Identify which cell holds the provided text, then report its [x, y] central coordinate. 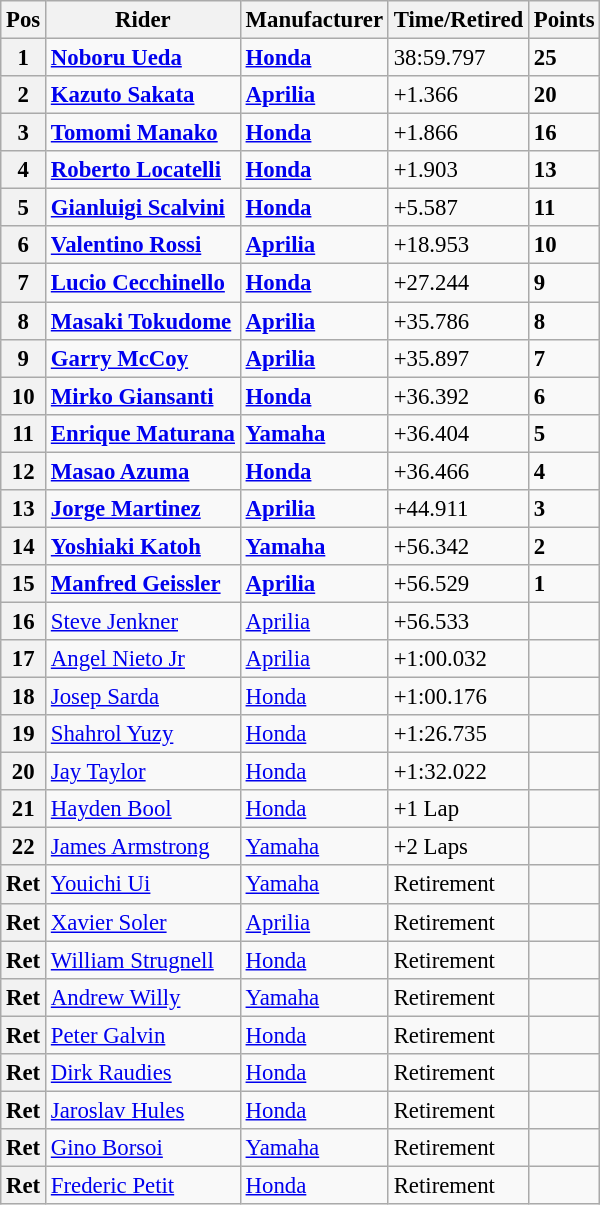
+27.244 [458, 283]
+56.529 [458, 584]
Xavier Soler [144, 922]
Rider [144, 20]
Jorge Martinez [144, 509]
+35.897 [458, 358]
Masaki Tokudome [144, 321]
Manufacturer [314, 20]
+56.533 [458, 621]
25 [564, 58]
+1:00.176 [458, 697]
38:59.797 [458, 58]
Hayden Bool [144, 809]
+35.786 [458, 321]
18 [24, 697]
+1.366 [458, 95]
Jay Taylor [144, 772]
Frederic Petit [144, 1185]
Roberto Locatelli [144, 170]
Enrique Maturana [144, 433]
Manfred Geissler [144, 584]
+36.404 [458, 433]
Tomomi Manako [144, 133]
Gino Borsoi [144, 1148]
+1 Lap [458, 809]
+18.953 [458, 245]
Noboru Ueda [144, 58]
14 [24, 546]
Mirko Giansanti [144, 396]
Time/Retired [458, 20]
+1:00.032 [458, 659]
Shahrol Yuzy [144, 734]
21 [24, 809]
Gianluigi Scalvini [144, 208]
17 [24, 659]
Kazuto Sakata [144, 95]
+1:26.735 [458, 734]
+44.911 [458, 509]
+1.903 [458, 170]
+5.587 [458, 208]
22 [24, 847]
Yoshiaki Katoh [144, 546]
Dirk Raudies [144, 1073]
Angel Nieto Jr [144, 659]
Points [564, 20]
12 [24, 471]
William Strugnell [144, 960]
James Armstrong [144, 847]
+56.342 [458, 546]
+2 Laps [458, 847]
+1.866 [458, 133]
Masao Azuma [144, 471]
Steve Jenkner [144, 621]
Lucio Cecchinello [144, 283]
+36.392 [458, 396]
Andrew Willy [144, 997]
Josep Sarda [144, 697]
19 [24, 734]
+36.466 [458, 471]
Youichi Ui [144, 885]
Jaroslav Hules [144, 1110]
Pos [24, 20]
+1:32.022 [458, 772]
Peter Galvin [144, 1035]
15 [24, 584]
Garry McCoy [144, 358]
Valentino Rossi [144, 245]
